Return (X, Y) of the center of cell containing provided text 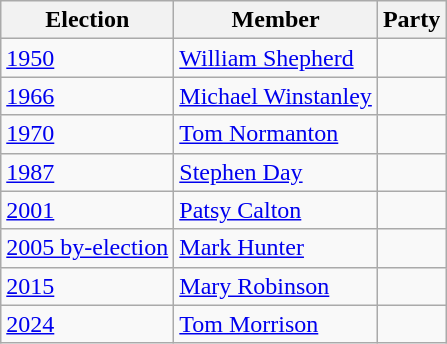
Election (88, 20)
1970 (88, 134)
Michael Winstanley (276, 96)
Mary Robinson (276, 286)
2001 (88, 210)
1987 (88, 172)
1950 (88, 58)
Tom Morrison (276, 324)
Mark Hunter (276, 248)
Member (276, 20)
William Shepherd (276, 58)
Party (411, 20)
2015 (88, 286)
Stephen Day (276, 172)
2024 (88, 324)
1966 (88, 96)
Patsy Calton (276, 210)
2005 by-election (88, 248)
Tom Normanton (276, 134)
